Provide the [X, Y] coordinate of the cell's center where the given text is located.  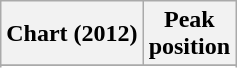
Chart (2012) [72, 34]
Peakposition [189, 34]
